Detect which cell encompasses the target text, then output its [x, y] center coordinate. 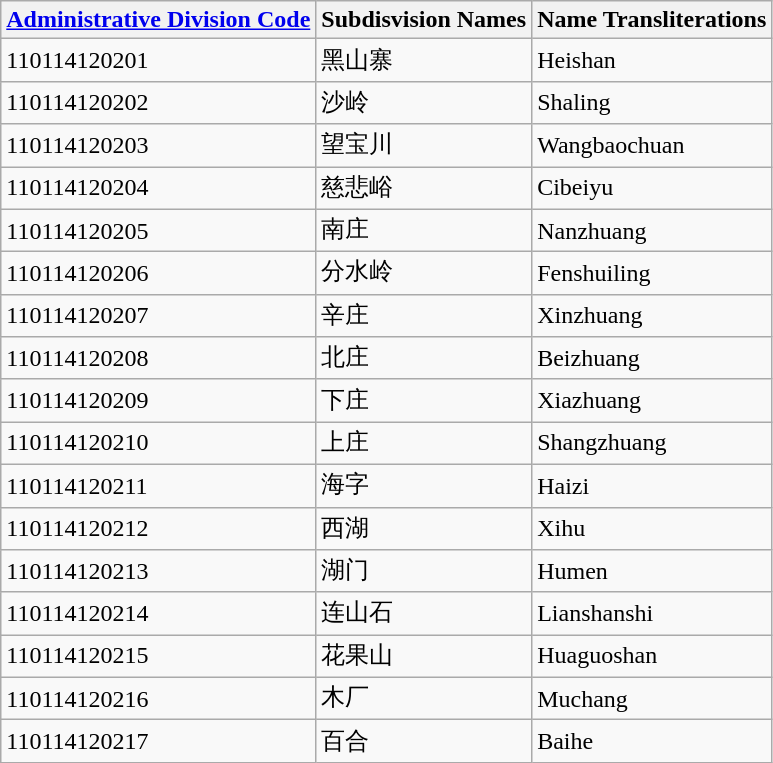
110114120216 [158, 698]
110114120214 [158, 614]
Baihe [652, 742]
110114120207 [158, 316]
花果山 [424, 656]
Muchang [652, 698]
110114120204 [158, 188]
Humen [652, 572]
110114120209 [158, 400]
西湖 [424, 528]
Beizhuang [652, 358]
110114120202 [158, 102]
110114120208 [158, 358]
110114120206 [158, 274]
Xinzhuang [652, 316]
木厂 [424, 698]
Lianshanshi [652, 614]
分水岭 [424, 274]
110114120211 [158, 486]
百合 [424, 742]
Subdisvision Names [424, 20]
上庄 [424, 444]
湖门 [424, 572]
110114120205 [158, 230]
Xiazhuang [652, 400]
110114120217 [158, 742]
辛庄 [424, 316]
Fenshuiling [652, 274]
沙岭 [424, 102]
Administrative Division Code [158, 20]
Nanzhuang [652, 230]
Heishan [652, 60]
海字 [424, 486]
下庄 [424, 400]
Huaguoshan [652, 656]
110114120210 [158, 444]
Wangbaochuan [652, 146]
望宝川 [424, 146]
110114120213 [158, 572]
Shangzhuang [652, 444]
110114120215 [158, 656]
Cibeiyu [652, 188]
南庄 [424, 230]
北庄 [424, 358]
Shaling [652, 102]
Xihu [652, 528]
慈悲峪 [424, 188]
110114120212 [158, 528]
Name Transliterations [652, 20]
Haizi [652, 486]
连山石 [424, 614]
110114120201 [158, 60]
110114120203 [158, 146]
黑山寨 [424, 60]
